Locate the cell with the specified text and output its (X, Y) center coordinate. 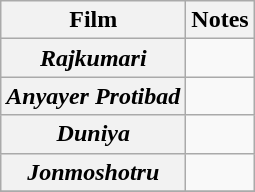
Anyayer Protibad (94, 96)
Notes (220, 20)
Duniya (94, 134)
Jonmoshotru (94, 172)
Rajkumari (94, 58)
Film (94, 20)
